From the cell containing the given text, extract its center point as [X, Y] coordinate. 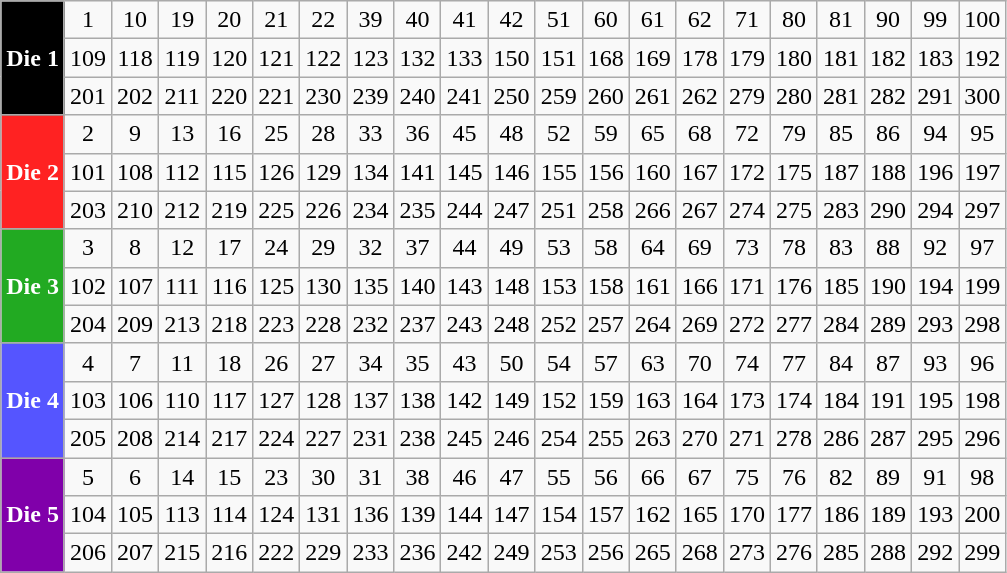
202 [136, 96]
228 [324, 324]
71 [746, 20]
246 [512, 438]
112 [182, 172]
174 [794, 400]
231 [370, 438]
269 [700, 324]
48 [512, 134]
8 [136, 248]
300 [982, 96]
278 [794, 438]
276 [794, 553]
286 [840, 438]
133 [464, 58]
130 [324, 286]
6 [136, 477]
99 [936, 20]
64 [652, 248]
249 [512, 553]
29 [324, 248]
51 [558, 20]
76 [794, 477]
155 [558, 172]
5 [88, 477]
45 [464, 134]
233 [370, 553]
285 [840, 553]
183 [936, 58]
165 [700, 515]
117 [230, 400]
217 [230, 438]
118 [136, 58]
43 [464, 362]
131 [324, 515]
166 [700, 286]
75 [746, 477]
189 [888, 515]
284 [840, 324]
157 [606, 515]
23 [276, 477]
119 [182, 58]
256 [606, 553]
229 [324, 553]
287 [888, 438]
37 [418, 248]
243 [464, 324]
159 [606, 400]
169 [652, 58]
255 [606, 438]
139 [418, 515]
Die 2 [33, 172]
180 [794, 58]
263 [652, 438]
222 [276, 553]
295 [936, 438]
Die 1 [33, 58]
148 [512, 286]
273 [746, 553]
209 [136, 324]
298 [982, 324]
1 [88, 20]
190 [888, 286]
26 [276, 362]
200 [982, 515]
4 [88, 362]
97 [982, 248]
207 [136, 553]
61 [652, 20]
292 [936, 553]
289 [888, 324]
28 [324, 134]
168 [606, 58]
101 [88, 172]
230 [324, 96]
170 [746, 515]
296 [982, 438]
160 [652, 172]
234 [370, 210]
260 [606, 96]
89 [888, 477]
226 [324, 210]
42 [512, 20]
125 [276, 286]
85 [840, 134]
56 [606, 477]
138 [418, 400]
127 [276, 400]
35 [418, 362]
106 [136, 400]
201 [88, 96]
291 [936, 96]
41 [464, 20]
252 [558, 324]
132 [418, 58]
81 [840, 20]
153 [558, 286]
238 [418, 438]
91 [936, 477]
9 [136, 134]
122 [324, 58]
206 [88, 553]
17 [230, 248]
72 [746, 134]
68 [700, 134]
Die 5 [33, 515]
219 [230, 210]
264 [652, 324]
95 [982, 134]
93 [936, 362]
274 [746, 210]
194 [936, 286]
49 [512, 248]
176 [794, 286]
186 [840, 515]
150 [512, 58]
272 [746, 324]
78 [794, 248]
104 [88, 515]
54 [558, 362]
90 [888, 20]
83 [840, 248]
11 [182, 362]
33 [370, 134]
44 [464, 248]
161 [652, 286]
2 [88, 134]
299 [982, 553]
205 [88, 438]
110 [182, 400]
184 [840, 400]
271 [746, 438]
290 [888, 210]
283 [840, 210]
257 [606, 324]
145 [464, 172]
258 [606, 210]
47 [512, 477]
144 [464, 515]
32 [370, 248]
175 [794, 172]
250 [512, 96]
19 [182, 20]
182 [888, 58]
126 [276, 172]
105 [136, 515]
244 [464, 210]
31 [370, 477]
212 [182, 210]
13 [182, 134]
158 [606, 286]
120 [230, 58]
134 [370, 172]
191 [888, 400]
15 [230, 477]
24 [276, 248]
82 [840, 477]
79 [794, 134]
171 [746, 286]
197 [982, 172]
162 [652, 515]
261 [652, 96]
259 [558, 96]
281 [840, 96]
Die 4 [33, 400]
236 [418, 553]
232 [370, 324]
140 [418, 286]
63 [652, 362]
293 [936, 324]
220 [230, 96]
297 [982, 210]
193 [936, 515]
178 [700, 58]
70 [700, 362]
87 [888, 362]
59 [606, 134]
203 [88, 210]
275 [794, 210]
88 [888, 248]
107 [136, 286]
173 [746, 400]
242 [464, 553]
135 [370, 286]
40 [418, 20]
181 [840, 58]
22 [324, 20]
21 [276, 20]
195 [936, 400]
62 [700, 20]
36 [418, 134]
235 [418, 210]
128 [324, 400]
137 [370, 400]
177 [794, 515]
143 [464, 286]
55 [558, 477]
280 [794, 96]
52 [558, 134]
114 [230, 515]
254 [558, 438]
188 [888, 172]
225 [276, 210]
196 [936, 172]
245 [464, 438]
192 [982, 58]
108 [136, 172]
94 [936, 134]
147 [512, 515]
65 [652, 134]
167 [700, 172]
270 [700, 438]
204 [88, 324]
66 [652, 477]
185 [840, 286]
248 [512, 324]
57 [606, 362]
124 [276, 515]
164 [700, 400]
223 [276, 324]
146 [512, 172]
50 [512, 362]
241 [464, 96]
102 [88, 286]
247 [512, 210]
77 [794, 362]
103 [88, 400]
142 [464, 400]
14 [182, 477]
268 [700, 553]
218 [230, 324]
113 [182, 515]
172 [746, 172]
251 [558, 210]
109 [88, 58]
58 [606, 248]
80 [794, 20]
73 [746, 248]
199 [982, 286]
25 [276, 134]
86 [888, 134]
136 [370, 515]
288 [888, 553]
265 [652, 553]
67 [700, 477]
53 [558, 248]
213 [182, 324]
237 [418, 324]
27 [324, 362]
30 [324, 477]
98 [982, 477]
74 [746, 362]
96 [982, 362]
279 [746, 96]
216 [230, 553]
211 [182, 96]
214 [182, 438]
277 [794, 324]
129 [324, 172]
221 [276, 96]
18 [230, 362]
115 [230, 172]
163 [652, 400]
282 [888, 96]
208 [136, 438]
111 [182, 286]
253 [558, 553]
262 [700, 96]
154 [558, 515]
152 [558, 400]
20 [230, 20]
215 [182, 553]
210 [136, 210]
156 [606, 172]
151 [558, 58]
267 [700, 210]
38 [418, 477]
69 [700, 248]
7 [136, 362]
149 [512, 400]
240 [418, 96]
3 [88, 248]
60 [606, 20]
34 [370, 362]
39 [370, 20]
141 [418, 172]
10 [136, 20]
121 [276, 58]
Die 3 [33, 286]
16 [230, 134]
116 [230, 286]
227 [324, 438]
123 [370, 58]
198 [982, 400]
187 [840, 172]
266 [652, 210]
224 [276, 438]
92 [936, 248]
12 [182, 248]
294 [936, 210]
179 [746, 58]
100 [982, 20]
84 [840, 362]
239 [370, 96]
46 [464, 477]
